Return (x, y) of the center of cell containing provided text 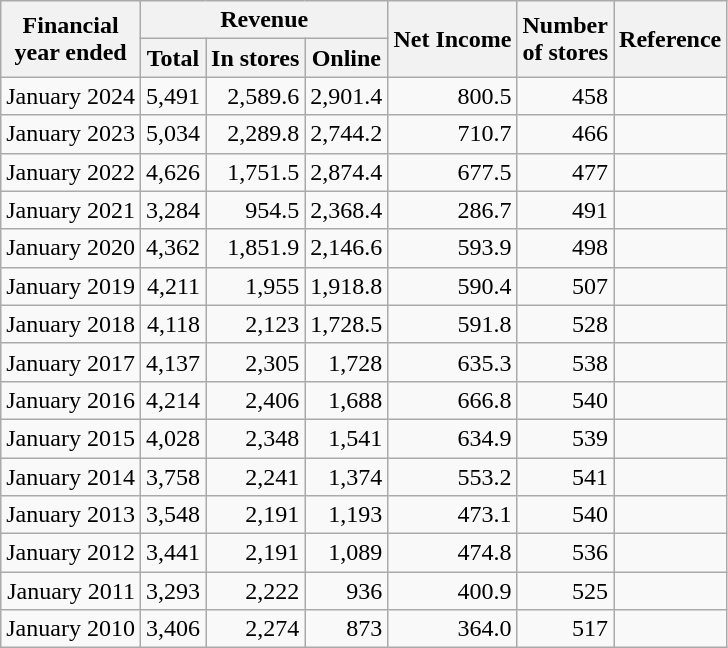
Online (346, 58)
591.8 (452, 324)
4,211 (172, 286)
936 (346, 591)
553.2 (452, 477)
541 (566, 477)
491 (566, 210)
954.5 (256, 210)
4,137 (172, 362)
January 2022 (71, 172)
528 (566, 324)
2,123 (256, 324)
2,744.2 (346, 134)
Reference (670, 39)
1,751.5 (256, 172)
1,851.9 (256, 248)
710.7 (452, 134)
2,305 (256, 362)
2,241 (256, 477)
4,362 (172, 248)
474.8 (452, 553)
January 2021 (71, 210)
1,688 (346, 400)
466 (566, 134)
2,901.4 (346, 96)
Financialyear ended (71, 39)
666.8 (452, 400)
4,626 (172, 172)
January 2020 (71, 248)
January 2016 (71, 400)
3,441 (172, 553)
473.1 (452, 515)
1,955 (256, 286)
800.5 (452, 96)
January 2019 (71, 286)
1,728 (346, 362)
2,589.6 (256, 96)
In stores (256, 58)
2,289.8 (256, 134)
1,193 (346, 515)
536 (566, 553)
January 2014 (71, 477)
677.5 (452, 172)
January 2013 (71, 515)
1,728.5 (346, 324)
January 2018 (71, 324)
538 (566, 362)
525 (566, 591)
364.0 (452, 629)
400.9 (452, 591)
1,541 (346, 438)
January 2010 (71, 629)
3,548 (172, 515)
January 2012 (71, 553)
498 (566, 248)
539 (566, 438)
2,368.4 (346, 210)
Net Income (452, 39)
January 2015 (71, 438)
2,222 (256, 591)
Total (172, 58)
Numberof stores (566, 39)
590.4 (452, 286)
Revenue (264, 20)
1,918.8 (346, 286)
286.7 (452, 210)
January 2017 (71, 362)
507 (566, 286)
January 2023 (71, 134)
2,146.6 (346, 248)
January 2011 (71, 591)
3,284 (172, 210)
2,406 (256, 400)
635.3 (452, 362)
2,874.4 (346, 172)
2,274 (256, 629)
1,089 (346, 553)
4,118 (172, 324)
January 2024 (71, 96)
5,491 (172, 96)
1,374 (346, 477)
3,293 (172, 591)
458 (566, 96)
3,758 (172, 477)
4,214 (172, 400)
5,034 (172, 134)
2,348 (256, 438)
634.9 (452, 438)
593.9 (452, 248)
4,028 (172, 438)
3,406 (172, 629)
477 (566, 172)
873 (346, 629)
517 (566, 629)
